From the cell containing the given text, extract its center point as [x, y] coordinate. 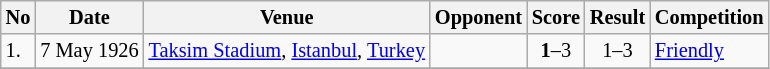
Date [89, 17]
Venue [287, 17]
1. [18, 51]
Competition [709, 17]
Friendly [709, 51]
Score [556, 17]
Result [618, 17]
No [18, 17]
7 May 1926 [89, 51]
Opponent [478, 17]
Taksim Stadium, Istanbul, Turkey [287, 51]
